Identify which cell holds the provided text, then report its (X, Y) central coordinate. 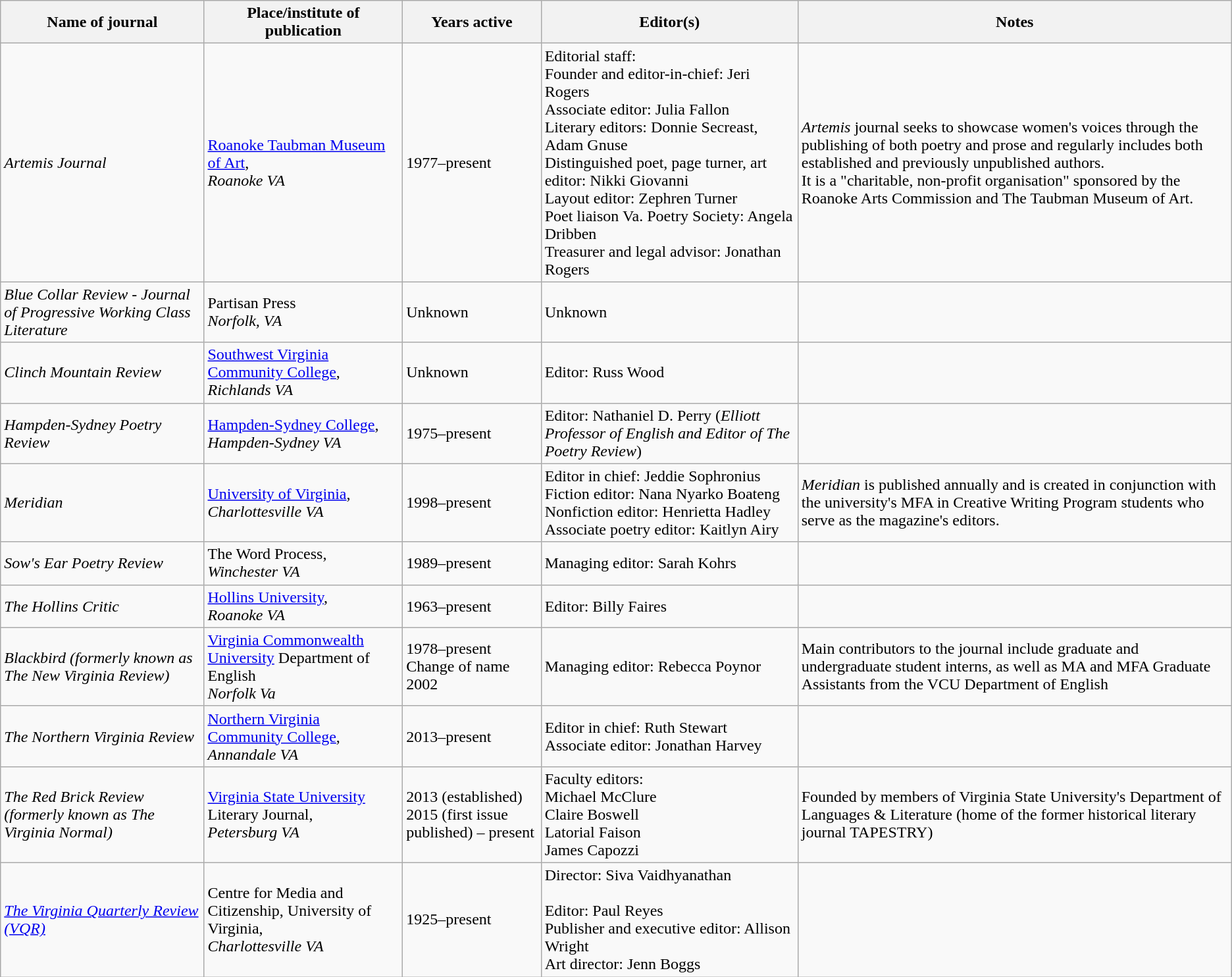
Editor: Billy Faires (669, 606)
2013 (established)2015 (first issue published) – present (472, 814)
Artemis Journal (103, 163)
1977–present (472, 163)
Editor in chief: Jeddie SophroniusFiction editor: Nana Nyarko BoatengNonfiction editor: Henrietta HadleyAssociate poetry editor: Kaitlyn Airy (669, 503)
1989–present (472, 564)
Hollins University,Roanoke VA (303, 606)
Managing editor: Rebecca Poynor (669, 666)
Blackbird (formerly known as The New Virginia Review) (103, 666)
Years active (472, 22)
Sow's Ear Poetry Review (103, 564)
1978–presentChange of name 2002 (472, 666)
Partisan PressNorfolk, VA (303, 312)
Northern Virginia Community College,Annandale VA (303, 736)
1925–present (472, 919)
Editor in chief: Ruth StewartAssociate editor: Jonathan Harvey (669, 736)
Notes (1015, 22)
Faculty editors:Michael McClureClaire BoswellLatorial FaisonJames Capozzi (669, 814)
Editor(s) (669, 22)
Southwest Virginia Community College,Richlands VA (303, 373)
Managing editor: Sarah Kohrs (669, 564)
The Word Process,Winchester VA (303, 564)
Virginia Commonwealth University Department of EnglishNorfolk Va (303, 666)
1975–present (472, 433)
The Northern Virginia Review (103, 736)
Editor: Russ Wood (669, 373)
1963–present (472, 606)
Hampden-Sydney Poetry Review (103, 433)
Meridian (103, 503)
Clinch Mountain Review (103, 373)
Place/institute of publication (303, 22)
Hampden-Sydney College,Hampden-Sydney VA (303, 433)
The Hollins Critic (103, 606)
Virginia State University Literary Journal,Petersburg VA (303, 814)
Director: Siva VaidhyanathanEditor: Paul Reyes Publisher and executive editor: Allison Wright Art director: Jenn Boggs (669, 919)
Founded by members of Virginia State University's Department of Languages & Literature (home of the former historical literary journal TAPESTRY) (1015, 814)
2013–present (472, 736)
Roanoke Taubman Museum of Art,Roanoke VA (303, 163)
Centre for Media and Citizenship, University of Virginia,Charlottesville VA (303, 919)
The Virginia Quarterly Review (VQR) (103, 919)
Blue Collar Review - Journal of Progressive Working Class Literature (103, 312)
Editor: Nathaniel D. Perry (Elliott Professor of English and Editor of The Poetry Review) (669, 433)
The Red Brick Review (formerly known as The Virginia Normal) (103, 814)
1998–present (472, 503)
University of Virginia,Charlottesville VA (303, 503)
Name of journal (103, 22)
